Locate the cell with the specified text and output its (X, Y) center coordinate. 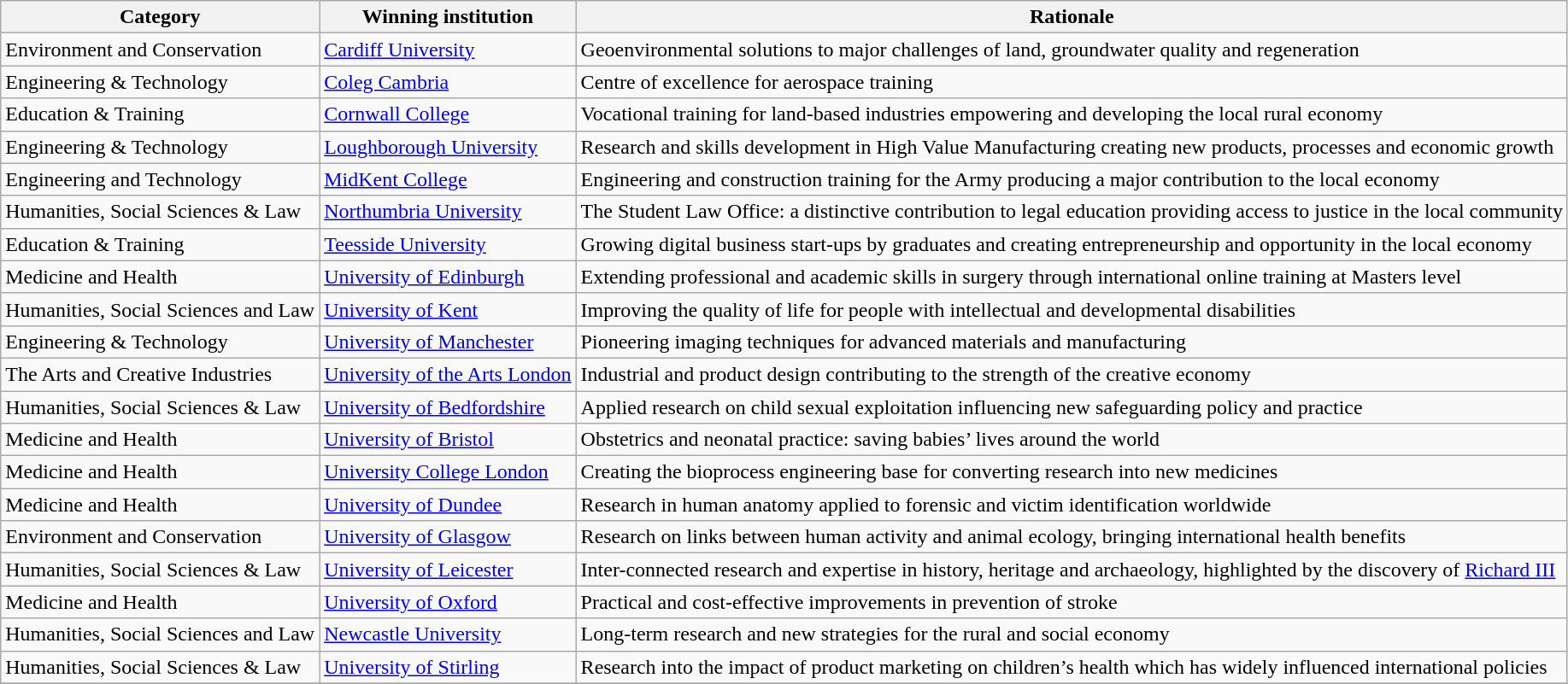
University of Dundee (448, 505)
University of Kent (448, 309)
University of Manchester (448, 342)
Improving the quality of life for people with intellectual and developmental disabilities (1072, 309)
University of the Arts London (448, 374)
Industrial and product design contributing to the strength of the creative economy (1072, 374)
Applied research on child sexual exploitation influencing new safeguarding policy and practice (1072, 407)
Research and skills development in High Value Manufacturing creating new products, processes and economic growth (1072, 147)
Research into the impact of product marketing on children’s health which has widely influenced international policies (1072, 667)
The Student Law Office: a distinctive contribution to legal education providing access to justice in the local community (1072, 212)
Cornwall College (448, 114)
Teesside University (448, 244)
Obstetrics and neonatal practice: saving babies’ lives around the world (1072, 440)
Northumbria University (448, 212)
Inter-connected research and expertise in history, heritage and archaeology, highlighted by the discovery of Richard III (1072, 570)
Long-term research and new strategies for the rural and social economy (1072, 634)
Pioneering imaging techniques for advanced materials and manufacturing (1072, 342)
Category (161, 17)
Coleg Cambria (448, 82)
Extending professional and academic skills in surgery through international online training at Masters level (1072, 277)
University College London (448, 472)
University of Oxford (448, 602)
Vocational training for land-based industries empowering and developing the local rural economy (1072, 114)
Practical and cost-effective improvements in prevention of stroke (1072, 602)
Research on links between human activity and animal ecology, bringing international health benefits (1072, 537)
Geoenvironmental solutions to major challenges of land, groundwater quality and regeneration (1072, 50)
MidKent College (448, 179)
University of Stirling (448, 667)
Engineering and Technology (161, 179)
Rationale (1072, 17)
Cardiff University (448, 50)
University of Leicester (448, 570)
Winning institution (448, 17)
Loughborough University (448, 147)
University of Edinburgh (448, 277)
University of Glasgow (448, 537)
Research in human anatomy applied to forensic and victim identification worldwide (1072, 505)
University of Bristol (448, 440)
Centre of excellence for aerospace training (1072, 82)
The Arts and Creative Industries (161, 374)
Growing digital business start-ups by graduates and creating entrepreneurship and opportunity in the local economy (1072, 244)
Creating the bioprocess engineering base for converting research into new medicines (1072, 472)
University of Bedfordshire (448, 407)
Engineering and construction training for the Army producing a major contribution to the local economy (1072, 179)
Newcastle University (448, 634)
